Extract the [X, Y] coordinate from the center of the cell holding the provided text.  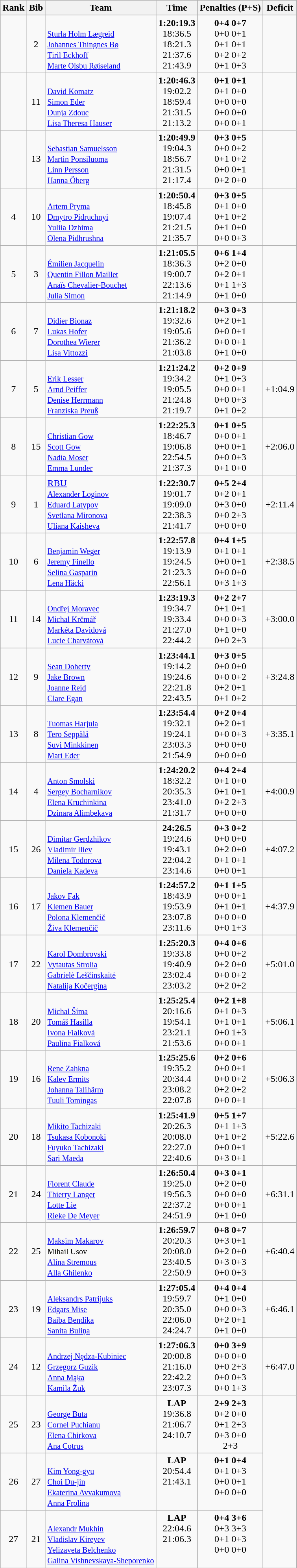
1:22:25.318:46.719:06.822:54.521:37.3 [177, 446]
Artem PrymaDmytro PidruchnyiYuliia DzhimaOlena Pidhrushna [101, 217]
+2:06.0 [280, 446]
Anton SmolskiSergey BocharnikovElena KruchinkinaDzinara Alimbekava [101, 792]
0+4 1+50+1 0+10+0 0+10+0 0+00+3 1+3 [231, 561]
Sturla Holm LægreidJohannes Thingnes BøTiril EckhoffMarte Olsbu Røiseland [101, 44]
Alexandr MukhinVladislav KireyevYelizaveta BelchenkoGalina Vishnevskaya-Sheporenko [101, 1539]
1 [36, 504]
1:27:05.419:59.720:35.022:06.024:24.7 [177, 1309]
Benjamin WegerJeremy FinelloSelina GasparinLena Häcki [101, 561]
1:25:20.319:33.819:40.923:02.423:03.2 [177, 964]
+4:07.2 [280, 849]
24:26.519:24.619:43.122:04.223:14.6 [177, 849]
0+3 0+50+1 0+00+1 0+20+1 0+00+0 0+3 [231, 217]
Rank [13, 8]
Didier BionazLukas HoferDorothea WiererLisa Vittozzi [101, 331]
1:26:59.720:20.320:08.023:40.522:50.9 [177, 1251]
1:25:41.920:26.320:08.022:27.022:40.6 [177, 1137]
1:22:30.719:01.719:09.022:38.321:41.7 [177, 504]
3 [36, 274]
Tuomas HarjulaTero SeppäläSuvi MinkkinenMari Eder [101, 734]
1:26:50.419:25.019:56.322:37.224:51.9 [177, 1194]
0+2 0+40+2 0+10+0 0+30+0 0+00+0 0+0 [231, 734]
0+4 0+70+0 0+10+1 0+10+2 0+20+1 0+3 [231, 44]
1:25:25.420:16.619:54.123:21.121:53.6 [177, 1022]
Karol DombrovskiVytautas StroliaGabrielė LeščinskaitėNatalija Kočergina [101, 964]
Michal ŠímaTomáš HasillaIvona FialkováPaulína Fialková [101, 1022]
0+4 0+40+1 0+00+0 0+30+2 0+10+1 0+0 [231, 1309]
1:20:49.919:04.318:56.721:31.521:17.4 [177, 159]
1:20:50.418:45.819:07.421:21.521:35.7 [177, 217]
0+1 0+50+0 0+10+0 0+10+0 0+30+1 0+0 [231, 446]
0+6 1+40+2 0+00+2 0+10+1 1+30+1 0+0 [231, 274]
RBUAlexander LoginovEduard LatypovSvetlana MironovaUliana Kaisheva [101, 504]
1:22:57.819:13.919:24.521:23.322:56.1 [177, 561]
Erik LesserArnd PeifferDenise HerrmannFranziska Preuß [101, 389]
0+2 2+70+1 0+10+0 0+30+1 0+00+0 2+3 [231, 619]
Émilien JacquelinQuentin Fillon MailletAnaïs Chevalier-BouchetJulia Simon [101, 274]
0+4 2+40+1 0+00+1 0+10+2 2+30+0 0+0 [231, 792]
Sean DohertyJake BrownJoanne ReidClare Egan [101, 677]
George ButaCornel PuchianuElena ChirkovaAna Cotrus [101, 1424]
Bib [36, 8]
+2:11.4 [280, 504]
1:25:25.619:35.220:34.423:08.222:07.8 [177, 1079]
+3:00.0 [280, 619]
1:21:18.219:32.619:05.621:36.221:03.8 [177, 331]
Rene ZahknaKalev ErmitsJohanna TalihärmTuuli Tomingas [101, 1079]
1:24:20.218:32.220:35.323:41.021:31.7 [177, 792]
0+1 0+10+1 0+00+0 0+00+0 0+00+0 0+1 [231, 102]
+5:22.6 [280, 1137]
+1:04.9 [280, 389]
0+8 0+70+3 0+10+2 0+00+3 0+30+0 0+3 [231, 1251]
Maksim MakarovMihail UsovAlina StremousAlla Ghilenko [101, 1251]
Aleksandrs PatrijuksEdgars MiseBaiba BendikaSanita Buliņa [101, 1309]
0+1 0+40+1 0+30+0 0+10+0 0+0 [231, 1481]
0+2 1+80+1 0+30+1 0+10+0 1+30+0 0+1 [231, 1022]
0+4 3+60+3 3+30+1 0+30+0 0+0 [231, 1539]
1:21:05.518:36.319:00.722:13.621:14.9 [177, 274]
Andrzej Nędza-KubiniecGrzegorz GuzikAnna MąkaKamila Żuk [101, 1366]
+5:01.0 [280, 964]
Penalties (P+S) [231, 8]
0+2 0+90+1 0+30+0 0+10+0 0+30+1 0+2 [231, 389]
0+5 1+70+1 1+30+1 0+20+0 0+10+3 0+1 [231, 1137]
Team [101, 8]
1:23:19.319:34.719:33.421:27.022:44.2 [177, 619]
LAP22:04.621:06.3 [177, 1539]
1:27:06.320:00.821:16.022:42.223:07.3 [177, 1366]
1:23:44.119:14.219:24.622:21.822:43.5 [177, 677]
2 [36, 44]
1:20:19.318:36.518:21.321:37.621:43.9 [177, 44]
Kim Yong-gyuChoi Du-jinEkaterina AvvakumovaAnna Frolina [101, 1481]
+6:40.4 [280, 1251]
1:21:24.219:34.219:05.521:24.821:19.7 [177, 389]
+6:46.1 [280, 1309]
David KomatzSimon EderDunja ZdoucLisa Theresa Hauser [101, 102]
Sebastian SamuelssonMartin PonsiluomaLinn PerssonHanna Öberg [101, 159]
Ondřej MoravecMichal KrčmářMarkéta DavidováLucie Charvátová [101, 619]
+4:37.9 [280, 907]
1:20:46.319:02.218:59.421:31.521:13.2 [177, 102]
+4:00.9 [280, 792]
0+3 0+10+2 0+00+0 0+00+0 0+10+1 0+0 [231, 1194]
+5:06.1 [280, 1022]
Deficit [280, 8]
+6:31.1 [280, 1194]
0+0 3+90+0 0+00+0 2+30+0 0+30+0 1+3 [231, 1366]
Time [177, 8]
0+5 2+40+2 0+10+3 0+00+0 2+30+0 0+0 [231, 504]
LAP20:54.421:43.1 [177, 1481]
0+3 0+50+0 0+00+0 0+20+2 0+10+1 0+2 [231, 677]
+3:35.1 [280, 734]
Jakov FakKlemen BauerPolona KlemenčičŽiva Klemenčič [101, 907]
1:24:57.218:43.919:53.923:07.823:11.6 [177, 907]
0+3 0+30+2 0+10+0 0+10+0 0+10+1 0+0 [231, 331]
0+3 0+50+0 0+20+1 0+20+0 0+10+2 0+0 [231, 159]
+6:47.0 [280, 1366]
Florent ClaudeThierry LangerLotte LieRieke De Meyer [101, 1194]
+2:38.5 [280, 561]
LAP19:36.821:06.724:10.7 [177, 1424]
0+1 1+50+0 0+10+1 0+10+0 0+00+0 1+3 [231, 907]
Dimitar GerdzhikovVladimir IlievMilena TodorovaDaniela Kadeva [101, 849]
0+4 0+60+0 0+20+2 0+00+0 0+20+2 0+2 [231, 964]
+3:24.8 [280, 677]
+5:06.3 [280, 1079]
Mikito TachizakiTsukasa KobonokiFuyuko TachizakiSari Maeda [101, 1137]
Christian GowScott GowNadia MoserEmma Lunder [101, 446]
0+3 0+20+0 0+00+2 0+00+1 0+10+0 0+1 [231, 849]
0+2 0+60+0 0+10+0 0+20+2 0+20+0 0+1 [231, 1079]
2+9 2+30+2 0+00+1 2+30+3 0+02+3 [231, 1424]
1:23:54.419:32.119:24.123:03.321:54.9 [177, 734]
